Capture the cell that displays the provided text and extract its [x, y] central coordinate. 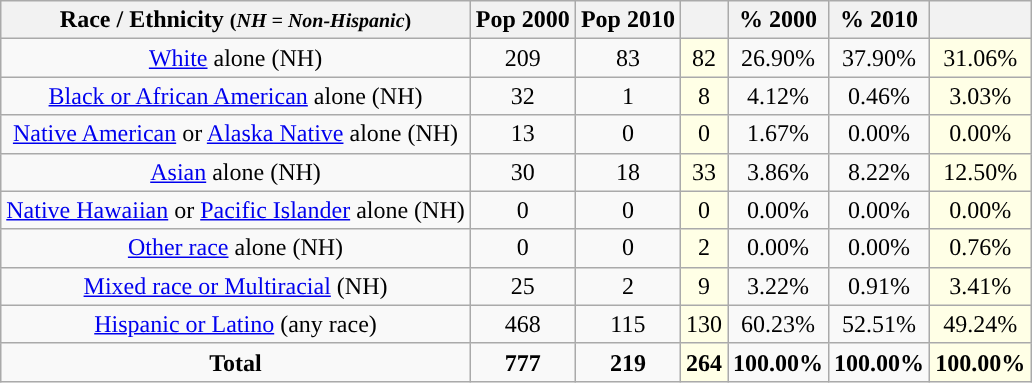
209 [522, 58]
3.03% [980, 96]
30 [522, 172]
Hispanic or Latino (any race) [236, 324]
Native Hawaiian or Pacific Islander alone (NH) [236, 210]
% 2000 [778, 20]
264 [704, 362]
3.41% [980, 286]
Pop 2010 [628, 20]
8 [704, 96]
31.06% [980, 58]
Mixed race or Multiracial (NH) [236, 286]
Native American or Alaska Native alone (NH) [236, 134]
130 [704, 324]
18 [628, 172]
1.67% [778, 134]
8.22% [880, 172]
% 2010 [880, 20]
Black or African American alone (NH) [236, 96]
777 [522, 362]
13 [522, 134]
0.46% [880, 96]
0.76% [980, 248]
60.23% [778, 324]
4.12% [778, 96]
115 [628, 324]
Race / Ethnicity (NH = Non-Hispanic) [236, 20]
49.24% [980, 324]
52.51% [880, 324]
3.22% [778, 286]
82 [704, 58]
33 [704, 172]
26.90% [778, 58]
White alone (NH) [236, 58]
Asian alone (NH) [236, 172]
0.91% [880, 286]
12.50% [980, 172]
1 [628, 96]
83 [628, 58]
Other race alone (NH) [236, 248]
Pop 2000 [522, 20]
32 [522, 96]
37.90% [880, 58]
219 [628, 362]
25 [522, 286]
9 [704, 286]
Total [236, 362]
468 [522, 324]
3.86% [778, 172]
